Detect which cell encompasses the target text, then output its [x, y] center coordinate. 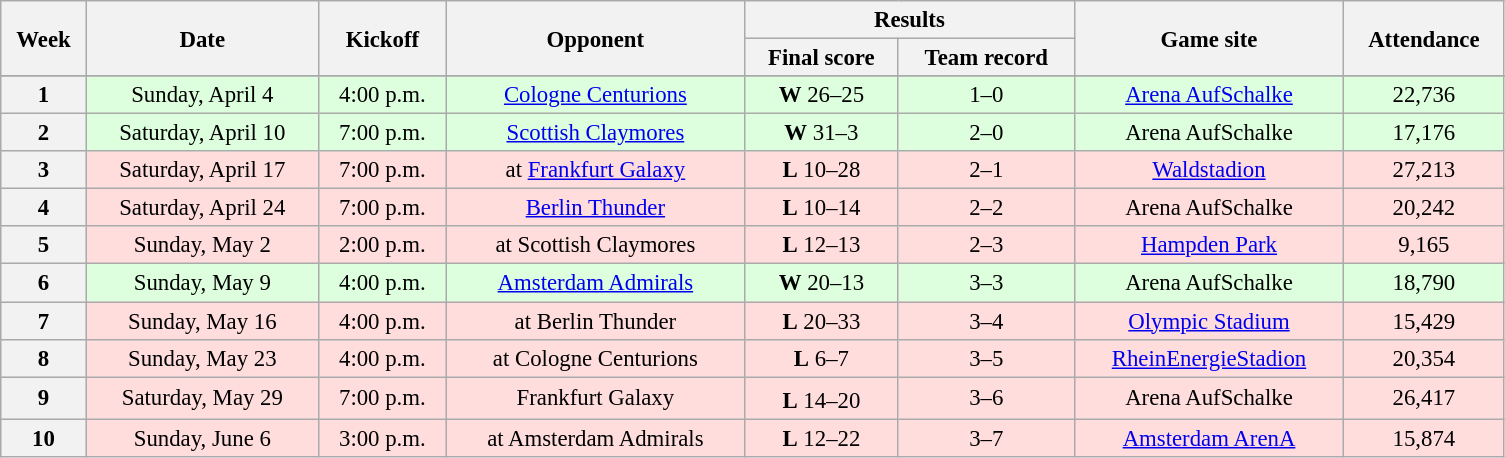
Berlin Thunder [595, 208]
Team record [986, 58]
9 [44, 398]
Sunday, May 23 [202, 358]
6 [44, 283]
Amsterdam Admirals [595, 283]
Sunday, June 6 [202, 438]
L 12–13 [821, 245]
20,354 [1424, 358]
Sunday, May 9 [202, 283]
Frankfurt Galaxy [595, 398]
Scottish Claymores [595, 133]
15,429 [1424, 321]
W 31–3 [821, 133]
2–1 [986, 170]
2 [44, 133]
26,417 [1424, 398]
2–3 [986, 245]
Game site [1208, 38]
Final score [821, 58]
Amsterdam ArenA [1208, 438]
L 14–20 [821, 398]
at Amsterdam Admirals [595, 438]
3–4 [986, 321]
L 10–28 [821, 170]
3–5 [986, 358]
Kickoff [382, 38]
at Scottish Claymores [595, 245]
5 [44, 245]
17,176 [1424, 133]
3:00 p.m. [382, 438]
18,790 [1424, 283]
Olympic Stadium [1208, 321]
22,736 [1424, 95]
Saturday, May 29 [202, 398]
20,242 [1424, 208]
at Frankfurt Galaxy [595, 170]
Sunday, April 4 [202, 95]
L 10–14 [821, 208]
4 [44, 208]
Saturday, April 24 [202, 208]
at Berlin Thunder [595, 321]
L 6–7 [821, 358]
2–2 [986, 208]
1 [44, 95]
L 20–33 [821, 321]
7 [44, 321]
3 [44, 170]
Date [202, 38]
L 12–22 [821, 438]
3–3 [986, 283]
10 [44, 438]
W 26–25 [821, 95]
Saturday, April 17 [202, 170]
3–6 [986, 398]
8 [44, 358]
27,213 [1424, 170]
9,165 [1424, 245]
15,874 [1424, 438]
Waldstadion [1208, 170]
Hampden Park [1208, 245]
Week [44, 38]
2–0 [986, 133]
W 20–13 [821, 283]
3–7 [986, 438]
at Cologne Centurions [595, 358]
Sunday, May 2 [202, 245]
1–0 [986, 95]
Attendance [1424, 38]
Results [909, 20]
Cologne Centurions [595, 95]
RheinEnergieStadion [1208, 358]
2:00 p.m. [382, 245]
Opponent [595, 38]
Saturday, April 10 [202, 133]
Sunday, May 16 [202, 321]
